Output the [x, y] coordinate of the center of the cell containing the given text.  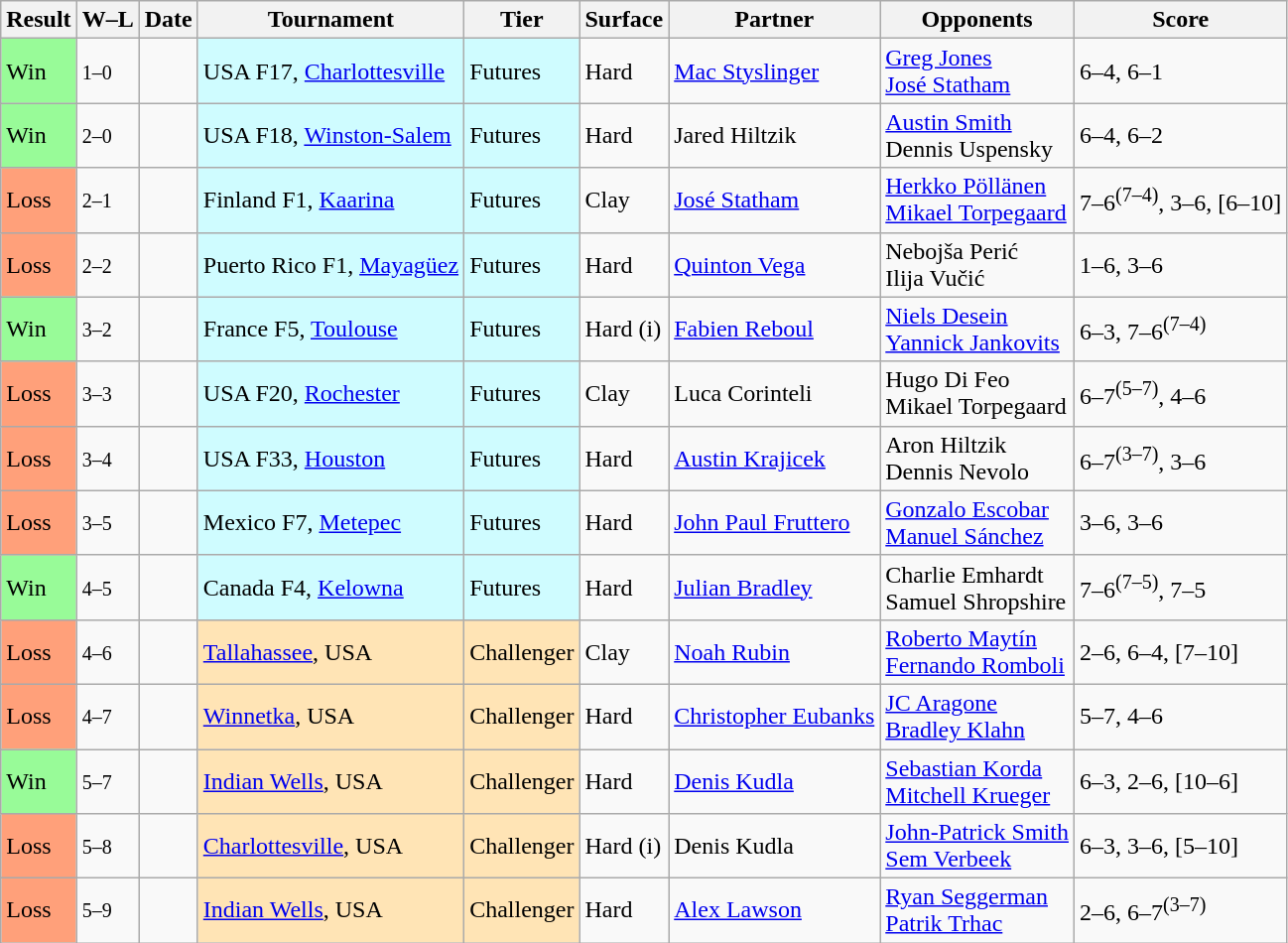
JC Aragone Bradley Klahn [977, 717]
2–6, 6–4, [7–10] [1180, 651]
USA F17, Charlottesville [330, 71]
6–3, 3–6, [5–10] [1180, 846]
Noah Rubin [774, 651]
Jared Hiltzik [774, 135]
USA F33, Houston [330, 459]
Score [1180, 20]
Partner [774, 20]
3–6, 3–6 [1180, 522]
5–9 [107, 911]
3–4 [107, 459]
4–5 [107, 588]
Sebastian Korda Mitchell Krueger [977, 780]
1–6, 3–6 [1180, 264]
W–L [107, 20]
France F5, Toulouse [330, 330]
6–3, 2–6, [10–6] [1180, 780]
5–7, 4–6 [1180, 717]
5–7 [107, 780]
4–6 [107, 651]
Niels Desein Yannick Jankovits [977, 330]
1–0 [107, 71]
Tournament [330, 20]
Austin Krajicek [774, 459]
3–2 [107, 330]
José Statham [774, 201]
Puerto Rico F1, Mayagüez [330, 264]
6–4, 6–2 [1180, 135]
2–1 [107, 201]
5–8 [107, 846]
Date [169, 20]
7–6(7–4), 3–6, [6–10] [1180, 201]
Finland F1, Kaarina [330, 201]
6–7(5–7), 4–6 [1180, 393]
Julian Bradley [774, 588]
Greg Jones José Statham [977, 71]
2–0 [107, 135]
Result [39, 20]
Fabien Reboul [774, 330]
6–3, 7–6(7–4) [1180, 330]
John-Patrick Smith Sem Verbeek [977, 846]
Mexico F7, Metepec [330, 522]
Nebojša Perić Ilija Vučić [977, 264]
Roberto Maytín Fernando Romboli [977, 651]
3–5 [107, 522]
7–6(7–5), 7–5 [1180, 588]
Herkko Pöllänen Mikael Torpegaard [977, 201]
Tier [522, 20]
Canada F4, Kelowna [330, 588]
Charlie Emhardt Samuel Shropshire [977, 588]
Austin Smith Dennis Uspensky [977, 135]
2–6, 6–7(3–7) [1180, 911]
Luca Corinteli [774, 393]
Mac Styslinger [774, 71]
Ryan Seggerman Patrik Trhac [977, 911]
2–2 [107, 264]
Winnetka, USA [330, 717]
USA F18, Winston-Salem [330, 135]
6–4, 6–1 [1180, 71]
Gonzalo Escobar Manuel Sánchez [977, 522]
3–3 [107, 393]
6–7(3–7), 3–6 [1180, 459]
Charlottesville, USA [330, 846]
Tallahassee, USA [330, 651]
Christopher Eubanks [774, 717]
USA F20, Rochester [330, 393]
Hugo Di Feo Mikael Torpegaard [977, 393]
John Paul Fruttero [774, 522]
Aron Hiltzik Dennis Nevolo [977, 459]
Opponents [977, 20]
Surface [624, 20]
Alex Lawson [774, 911]
4–7 [107, 717]
Quinton Vega [774, 264]
